Scan for the cell matching the given text and deliver its (x, y) coordinate at center. 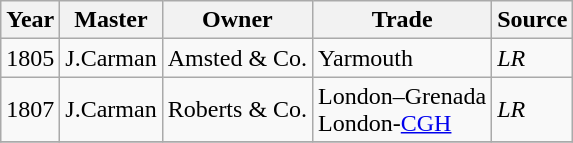
Yarmouth (402, 58)
Trade (402, 20)
London–GrenadaLondon-CGH (402, 110)
1807 (30, 110)
Master (111, 20)
Roberts & Co. (237, 110)
Amsted & Co. (237, 58)
Year (30, 20)
1805 (30, 58)
Owner (237, 20)
Source (532, 20)
